Identify which cell holds the provided text, then report its [X, Y] central coordinate. 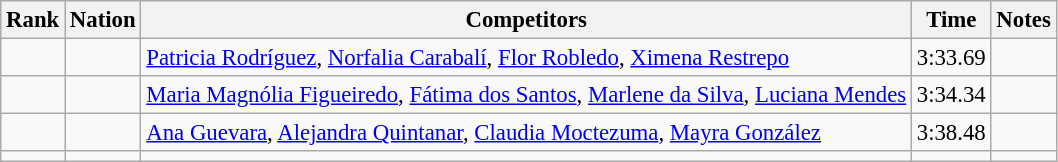
Time [951, 20]
Patricia Rodríguez, Norfalia Carabalí, Flor Robledo, Ximena Restrepo [526, 58]
Notes [1024, 20]
3:34.34 [951, 95]
Nation [103, 20]
Ana Guevara, Alejandra Quintanar, Claudia Moctezuma, Mayra González [526, 133]
Rank [33, 20]
Maria Magnólia Figueiredo, Fátima dos Santos, Marlene da Silva, Luciana Mendes [526, 95]
3:38.48 [951, 133]
Competitors [526, 20]
3:33.69 [951, 58]
